Return the (X, Y) coordinate for the center point of the cell that contains the specified text.  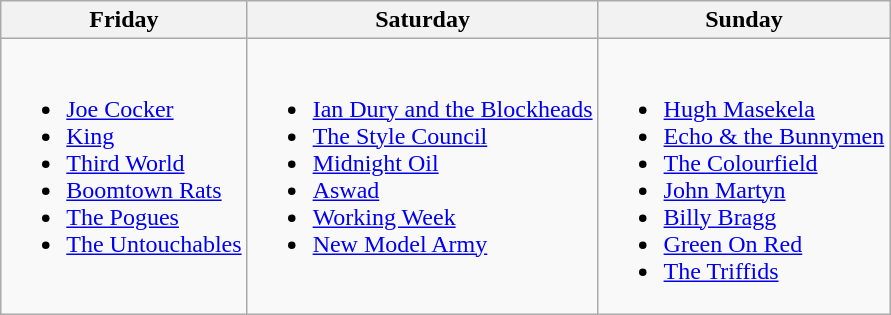
Joe CockerKingThird WorldBoomtown RatsThe PoguesThe Untouchables (124, 176)
Hugh MasekelaEcho & the BunnymenThe ColourfieldJohn MartynBilly BraggGreen On RedThe Triffids (744, 176)
Friday (124, 20)
Sunday (744, 20)
Saturday (422, 20)
Ian Dury and the BlockheadsThe Style CouncilMidnight OilAswadWorking WeekNew Model Army (422, 176)
